Locate the cell with the specified text and output its (X, Y) center coordinate. 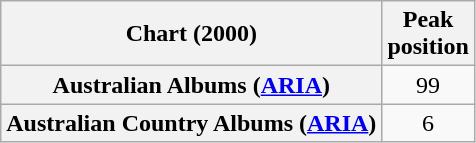
Chart (2000) (192, 34)
99 (428, 85)
Australian Albums (ARIA) (192, 85)
Peakposition (428, 34)
Australian Country Albums (ARIA) (192, 123)
6 (428, 123)
